Locate the cell with the specified text and output its (X, Y) center coordinate. 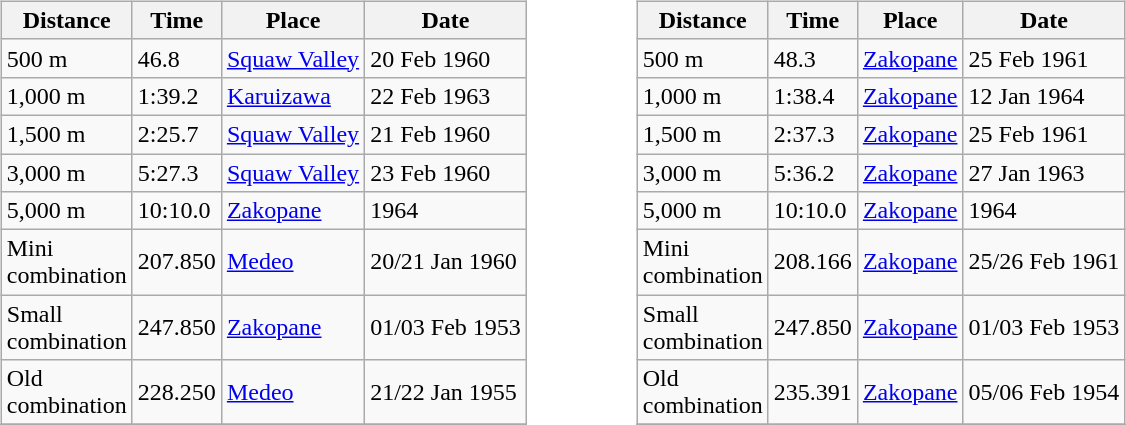
27 Jan 1963 (1044, 173)
235.391 (812, 392)
20 Feb 1960 (446, 58)
20/21 Jan 1960 (446, 262)
05/06 Feb 1954 (1044, 392)
21 Feb 1960 (446, 134)
23 Feb 1960 (446, 173)
Karuizawa (292, 96)
1:38.4 (812, 96)
228.250 (176, 392)
21/22 Jan 1955 (446, 392)
46.8 (176, 58)
207.850 (176, 262)
25/26 Feb 1961 (1044, 262)
208.166 (812, 262)
48.3 (812, 58)
2:25.7 (176, 134)
12 Jan 1964 (1044, 96)
2:37.3 (812, 134)
1:39.2 (176, 96)
5:36.2 (812, 173)
22 Feb 1963 (446, 96)
5:27.3 (176, 173)
